Provide the (x, y) coordinate of the cell's center where the given text is located.  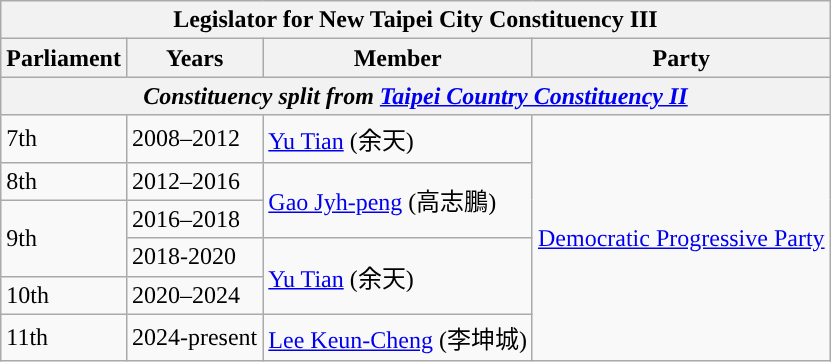
7th (64, 138)
Years (194, 58)
11th (64, 338)
10th (64, 295)
Party (681, 58)
2008–2012 (194, 138)
Lee Keun-Cheng (李坤城) (398, 338)
Democratic Progressive Party (681, 238)
Parliament (64, 58)
8th (64, 181)
9th (64, 238)
Member (398, 58)
Legislator for New Taipei City Constituency III (416, 20)
2012–2016 (194, 181)
2020–2024 (194, 295)
2018-2020 (194, 257)
2024-present (194, 338)
Gao Jyh-peng (高志鵬) (398, 200)
Constituency split from Taipei Country Constituency II (416, 96)
2016–2018 (194, 219)
